From the cell containing the given text, extract its center point as [X, Y] coordinate. 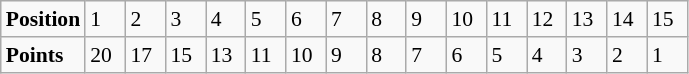
Position [43, 19]
17 [145, 55]
14 [627, 19]
Points [43, 55]
12 [547, 19]
20 [105, 55]
